Extract the [x, y] coordinate from the center of the cell holding the provided text.  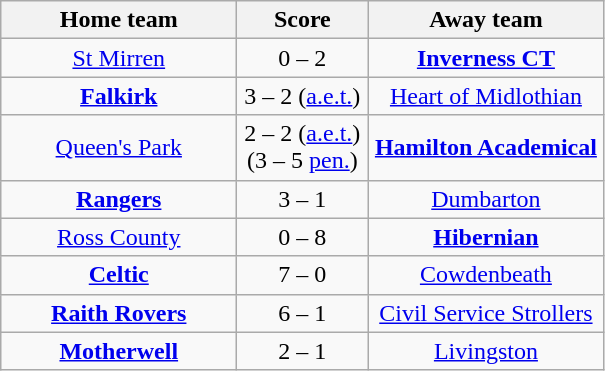
0 – 2 [302, 58]
Ross County [119, 237]
Hamilton Academical [486, 148]
2 – 2 (a.e.t.) (3 – 5 pen.) [302, 148]
Away team [486, 20]
3 – 1 [302, 199]
Inverness CT [486, 58]
Home team [119, 20]
St Mirren [119, 58]
Score [302, 20]
Cowdenbeath [486, 275]
0 – 8 [302, 237]
Celtic [119, 275]
Hibernian [486, 237]
3 – 2 (a.e.t.) [302, 96]
Rangers [119, 199]
6 – 1 [302, 313]
7 – 0 [302, 275]
Falkirk [119, 96]
Dumbarton [486, 199]
Heart of Midlothian [486, 96]
Raith Rovers [119, 313]
Livingston [486, 351]
2 – 1 [302, 351]
Motherwell [119, 351]
Queen's Park [119, 148]
Civil Service Strollers [486, 313]
